Return the [x, y] coordinate for the center point of the cell that contains the specified text.  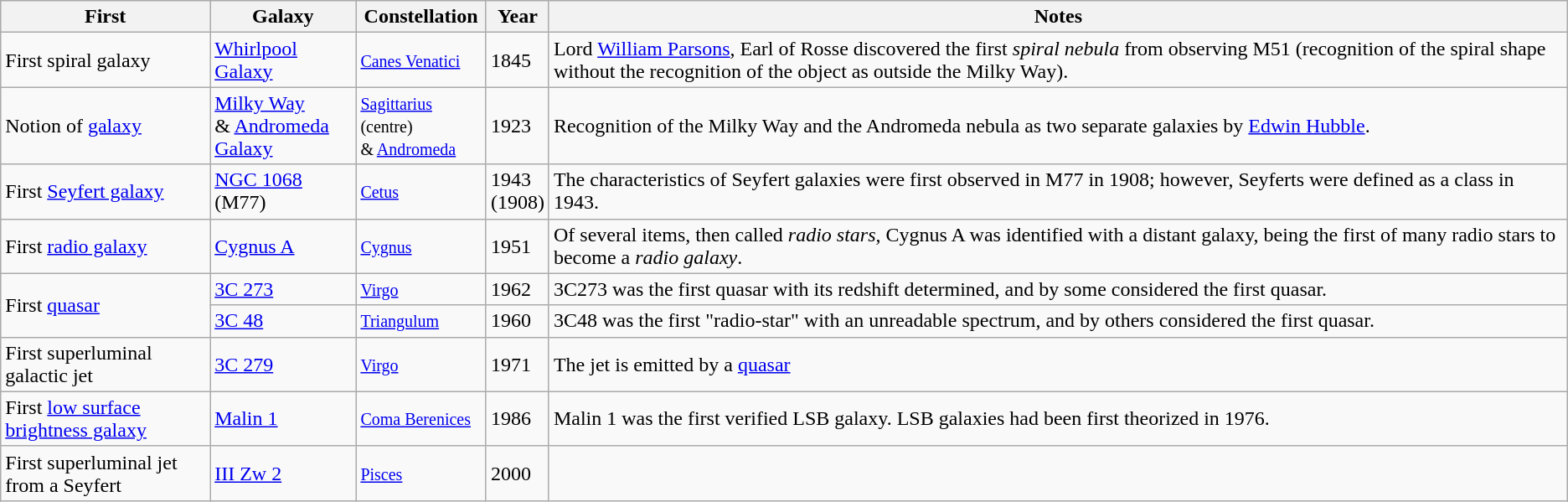
Cygnus A [283, 246]
First spiral galaxy [106, 60]
1962 [518, 289]
The characteristics of Seyfert galaxies were first observed in M77 in 1908; however, Seyferts were defined as a class in 1943. [1058, 191]
Malin 1 was the first verified LSB galaxy. LSB galaxies had been first theorized in 1976. [1058, 419]
Canes Venatici [420, 60]
First quasar [106, 305]
Whirlpool Galaxy [283, 60]
Cygnus [420, 246]
First Seyfert galaxy [106, 191]
3C273 was the first quasar with its redshift determined, and by some considered the first quasar. [1058, 289]
III Zw 2 [283, 473]
First superluminal jet from a Seyfert [106, 473]
Malin 1 [283, 419]
Year [518, 17]
Milky Way& Andromeda Galaxy [283, 126]
The jet is emitted by a quasar [1058, 364]
Notes [1058, 17]
3C 48 [283, 321]
Triangulum [420, 321]
First radio galaxy [106, 246]
3C 279 [283, 364]
First superluminal galactic jet [106, 364]
Notion of galaxy [106, 126]
3C48 was the first "radio-star" with an unreadable spectrum, and by others considered the first quasar. [1058, 321]
1845 [518, 60]
Cetus [420, 191]
1923 [518, 126]
First low surface brightness galaxy [106, 419]
Sagittarius (centre)& Andromeda [420, 126]
3C 273 [283, 289]
Pisces [420, 473]
1971 [518, 364]
Constellation [420, 17]
2000 [518, 473]
1951 [518, 246]
1986 [518, 419]
1960 [518, 321]
Recognition of the Milky Way and the Andromeda nebula as two separate galaxies by Edwin Hubble. [1058, 126]
Coma Berenices [420, 419]
1943(1908) [518, 191]
Galaxy [283, 17]
NGC 1068 (M77) [283, 191]
First [106, 17]
